For the text-containing cell, return its midpoint in (x, y) coordinate format. 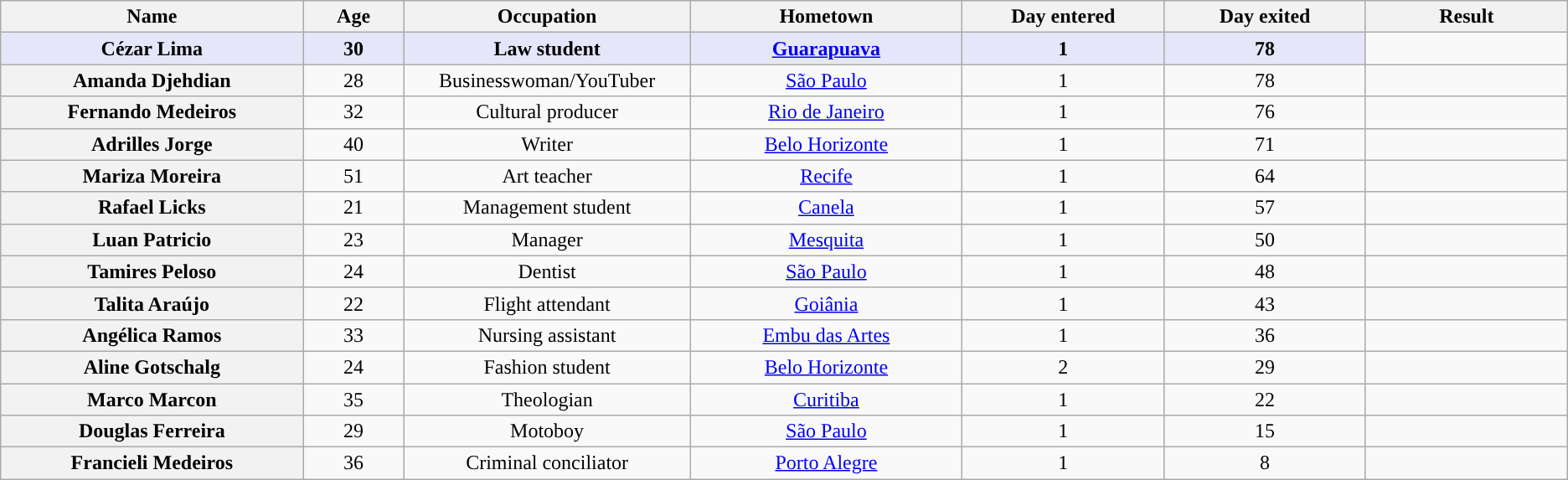
Fernando Medeiros (152, 112)
Curitiba (826, 400)
Cézar Lima (152, 49)
Talita Araújo (152, 303)
Motoboy (547, 431)
48 (1265, 271)
33 (353, 335)
Canela (826, 208)
Occupation (547, 17)
35 (353, 400)
Tamires Peloso (152, 271)
Recife (826, 176)
Fashion student (547, 367)
Luan Patricio (152, 240)
21 (353, 208)
Angélica Ramos (152, 335)
Result (1466, 17)
50 (1265, 240)
40 (353, 144)
Cultural producer (547, 112)
43 (1265, 303)
2 (1064, 367)
76 (1265, 112)
Francieli Medeiros (152, 463)
15 (1265, 431)
Flight attendant (547, 303)
Name (152, 17)
Hometown (826, 17)
Adrilles Jorge (152, 144)
Mesquita (826, 240)
Criminal conciliator (547, 463)
Writer (547, 144)
71 (1265, 144)
Marco Marcon (152, 400)
Nursing assistant (547, 335)
8 (1265, 463)
57 (1265, 208)
Mariza Moreira (152, 176)
Theologian (547, 400)
Day exited (1265, 17)
51 (353, 176)
64 (1265, 176)
28 (353, 80)
Art teacher (547, 176)
Douglas Ferreira (152, 431)
Goiânia (826, 303)
Day entered (1064, 17)
Rafael Licks (152, 208)
30 (353, 49)
Guarapuava (826, 49)
Aline Gotschalg (152, 367)
Rio de Janeiro (826, 112)
Management student (547, 208)
Porto Alegre (826, 463)
Manager (547, 240)
Amanda Djehdian (152, 80)
Age (353, 17)
Law student (547, 49)
23 (353, 240)
Dentist (547, 271)
Embu das Artes (826, 335)
Businesswoman/YouTuber (547, 80)
32 (353, 112)
